Find where the given text appears and provide that cell's center as [X, Y] coordinate. 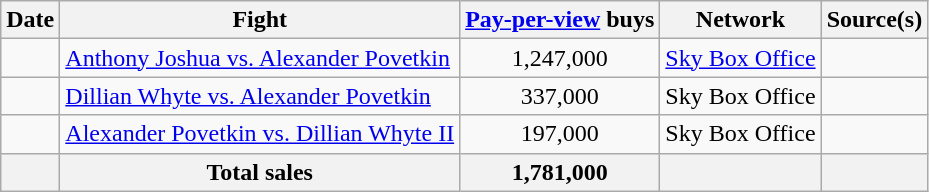
Dillian Whyte vs. Alexander Povetkin [260, 96]
1,247,000 [560, 58]
Fight [260, 20]
Date [30, 20]
197,000 [560, 134]
Source(s) [874, 20]
1,781,000 [560, 172]
Total sales [260, 172]
Pay-per-view buys [560, 20]
Alexander Povetkin vs. Dillian Whyte II [260, 134]
337,000 [560, 96]
Network [740, 20]
Anthony Joshua vs. Alexander Povetkin [260, 58]
